Detect which cell encompasses the target text, then output its [X, Y] center coordinate. 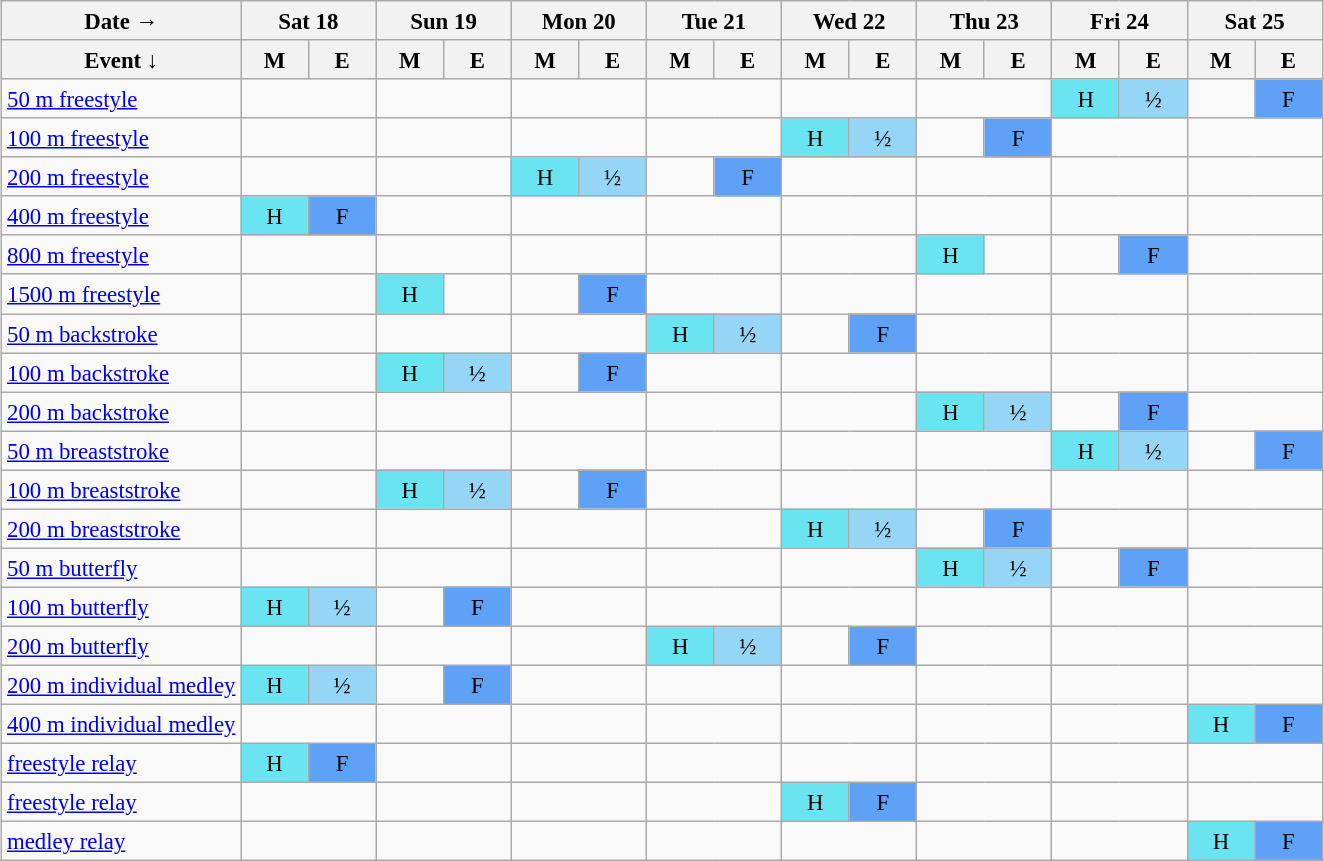
200 m backstroke [122, 412]
100 m backstroke [122, 372]
Wed 22 [850, 20]
Thu 23 [984, 20]
100 m breaststroke [122, 490]
200 m breaststroke [122, 528]
200 m freestyle [122, 176]
1500 m freestyle [122, 294]
50 m butterfly [122, 568]
100 m freestyle [122, 138]
50 m breaststroke [122, 450]
Date → [122, 20]
200 m individual medley [122, 684]
Mon 20 [578, 20]
Fri 24 [1120, 20]
Sat 25 [1254, 20]
200 m butterfly [122, 646]
50 m backstroke [122, 334]
50 m freestyle [122, 98]
medley relay [122, 842]
Sat 18 [308, 20]
Sun 19 [444, 20]
Tue 21 [714, 20]
400 m freestyle [122, 216]
800 m freestyle [122, 254]
400 m individual medley [122, 724]
100 m butterfly [122, 606]
Event ↓ [122, 60]
